Pinpoint the cell where the given text exists, returning its (X, Y) midpoint coordinate. 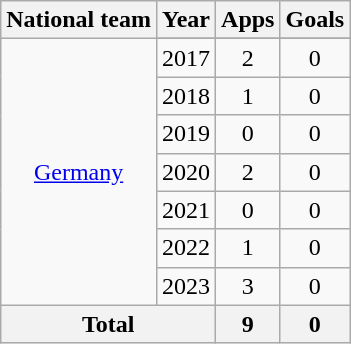
Germany (79, 172)
2022 (186, 248)
2020 (186, 172)
3 (248, 286)
2017 (186, 58)
2018 (186, 96)
Total (108, 324)
2023 (186, 286)
Goals (315, 20)
2019 (186, 134)
Apps (248, 20)
National team (79, 20)
2021 (186, 210)
9 (248, 324)
Year (186, 20)
